Pinpoint the cell where the given text exists, returning its [X, Y] midpoint coordinate. 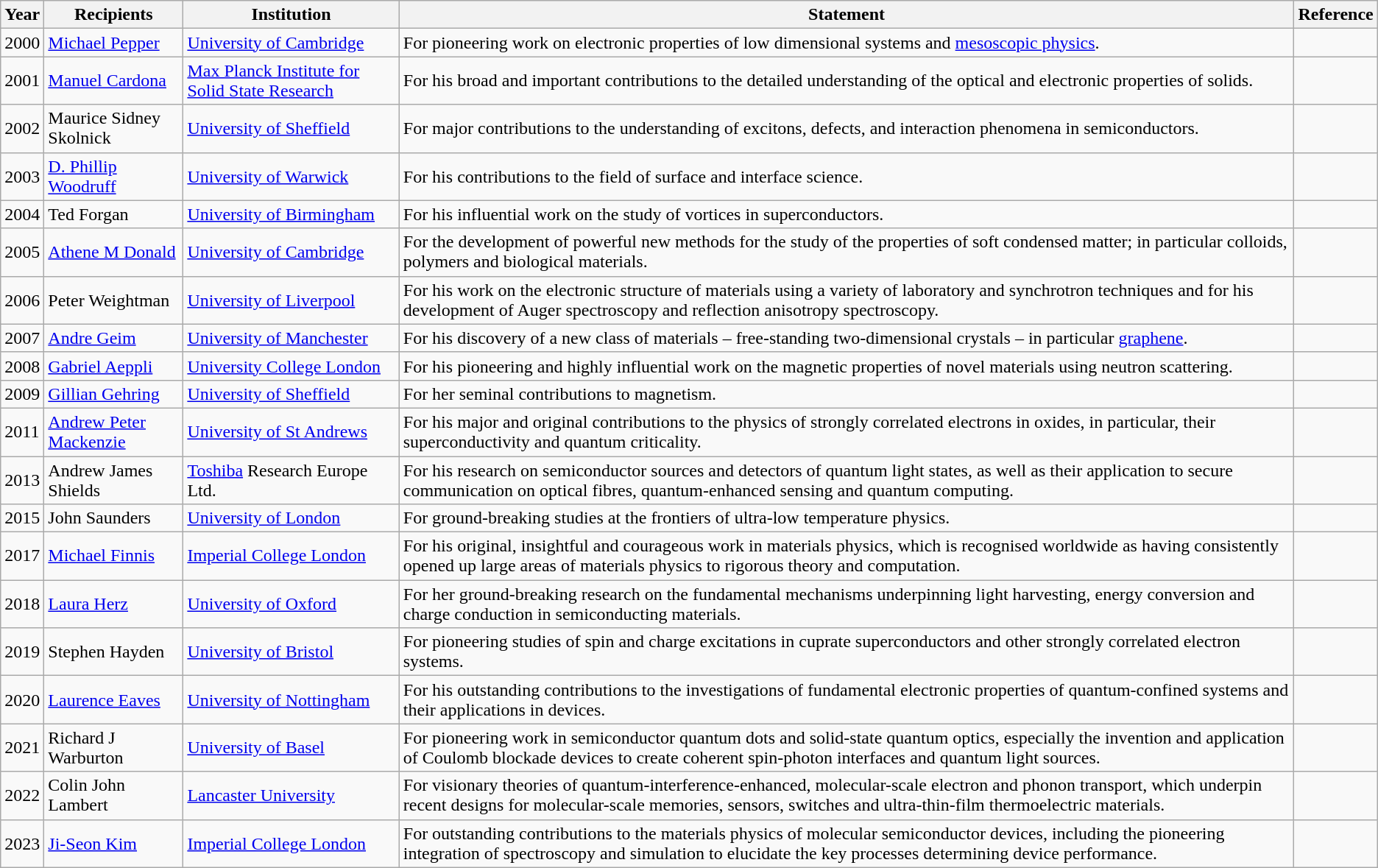
Institution [291, 15]
Andrew Peter Mackenzie [113, 431]
2000 [22, 43]
2003 [22, 177]
Toshiba Research Europe Ltd. [291, 480]
Michael Pepper [113, 43]
University College London [291, 366]
Recipients [113, 15]
Reference [1335, 15]
For his broad and important contributions to the detailed understanding of the optical and electronic properties of solids. [847, 81]
University of Manchester [291, 338]
2021 [22, 748]
For pioneering studies of spin and charge excitations in cuprate superconductors and other strongly correlated electron systems. [847, 652]
University of St Andrews [291, 431]
2001 [22, 81]
2006 [22, 300]
For her seminal contributions to magnetism. [847, 394]
2004 [22, 214]
2013 [22, 480]
Peter Weightman [113, 300]
Year [22, 15]
2017 [22, 557]
Ted Forgan [113, 214]
University of Oxford [291, 604]
Max Planck Institute for Solid State Research [291, 81]
Athene M Donald [113, 252]
For pioneering work on electronic properties of low dimensional systems and mesoscopic physics. [847, 43]
Richard J Warburton [113, 748]
Laurence Eaves [113, 699]
2018 [22, 604]
Laura Herz [113, 604]
University of London [291, 518]
Stephen Hayden [113, 652]
2019 [22, 652]
2008 [22, 366]
Lancaster University [291, 795]
For his pioneering and highly influential work on the magnetic properties of novel materials using neutron scattering. [847, 366]
Ji-Seon Kim [113, 844]
For his influential work on the study of vortices in superconductors. [847, 214]
Michael Finnis [113, 557]
University of Warwick [291, 177]
Andre Geim [113, 338]
2005 [22, 252]
D. Phillip Woodruff [113, 177]
University of Bristol [291, 652]
For ground-breaking studies at the frontiers of ultra-low temperature physics. [847, 518]
2022 [22, 795]
2002 [22, 128]
University of Basel [291, 748]
University of Nottingham [291, 699]
John Saunders [113, 518]
Gillian Gehring [113, 394]
For his discovery of a new class of materials – free-standing two-dimensional crystals – in particular graphene. [847, 338]
2020 [22, 699]
Colin John Lambert [113, 795]
2023 [22, 844]
Andrew James Shields [113, 480]
2007 [22, 338]
2011 [22, 431]
Gabriel Aeppli [113, 366]
Statement [847, 15]
For major contributions to the understanding of excitons, defects, and interaction phenomena in semiconductors. [847, 128]
University of Liverpool [291, 300]
Manuel Cardona [113, 81]
Maurice Sidney Skolnick [113, 128]
2009 [22, 394]
For his contributions to the field of surface and interface science. [847, 177]
2015 [22, 518]
University of Birmingham [291, 214]
